Find where the given text appears and provide that cell's center as (X, Y) coordinate. 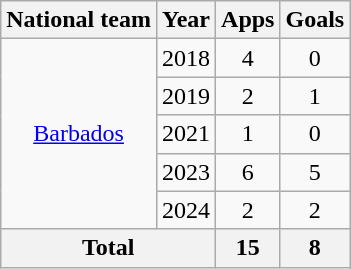
8 (315, 248)
6 (248, 172)
5 (315, 172)
Barbados (79, 134)
Year (186, 20)
2019 (186, 96)
2024 (186, 210)
15 (248, 248)
Total (108, 248)
2021 (186, 134)
National team (79, 20)
2023 (186, 172)
Apps (248, 20)
2018 (186, 58)
4 (248, 58)
Goals (315, 20)
